Provide the (X, Y) coordinate of the cell's center where the given text is located.  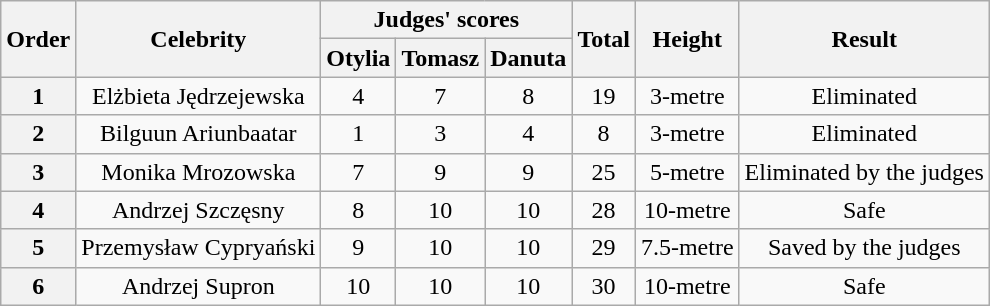
Saved by the judges (864, 248)
Elżbieta Jędrzejewska (198, 96)
Andrzej Supron (198, 286)
Monika Mrozowska (198, 172)
Andrzej Szczęsny (198, 210)
Bilguun Ariunbaatar (198, 134)
Przemysław Cypryański (198, 248)
Tomasz (440, 58)
Total (604, 39)
30 (604, 286)
Otylia (358, 58)
19 (604, 96)
5 (38, 248)
28 (604, 210)
Result (864, 39)
Eliminated by the judges (864, 172)
5-metre (687, 172)
Height (687, 39)
6 (38, 286)
29 (604, 248)
2 (38, 134)
7.5-metre (687, 248)
Celebrity (198, 39)
Judges' scores (446, 20)
25 (604, 172)
Order (38, 39)
Danuta (528, 58)
